For the text-containing cell, return its midpoint in (x, y) coordinate format. 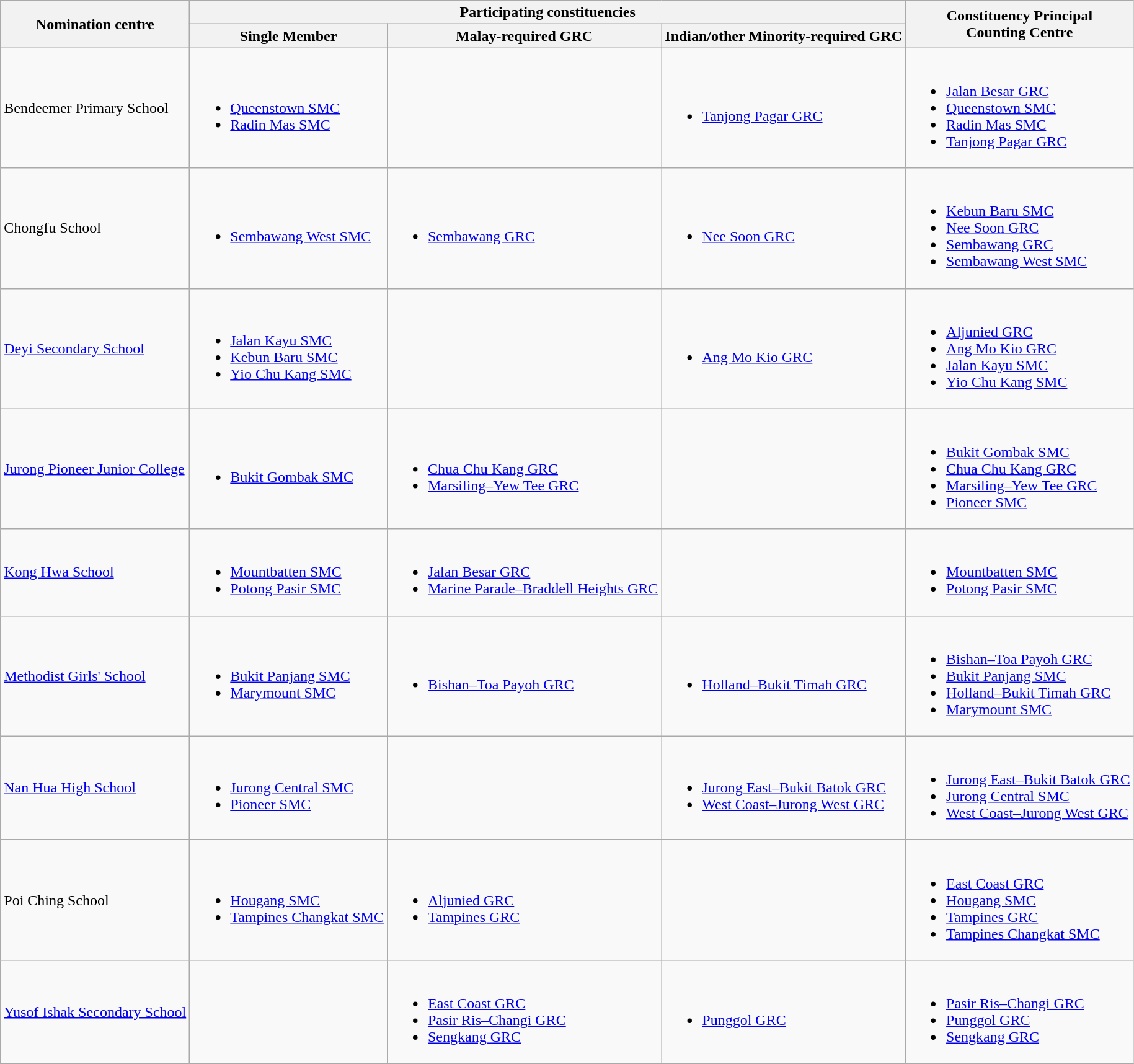
Queenstown SMCRadin Mas SMC (289, 108)
Sembawang GRC (524, 228)
Malay-required GRC (524, 36)
Kebun Baru SMCNee Soon GRCSembawang GRCSembawang West SMC (1020, 228)
Jurong East–Bukit Batok GRCWest Coast–Jurong West GRC (784, 787)
Aljunied GRCAng Mo Kio GRCJalan Kayu SMCYio Chu Kang SMC (1020, 348)
Yusof Ishak Secondary School (95, 1012)
Poi Ching School (95, 900)
Sembawang West SMC (289, 228)
Bendeemer Primary School (95, 108)
Pasir Ris–Changi GRCPunggol GRCSengkang GRC (1020, 1012)
Kong Hwa School (95, 572)
Nan Hua High School (95, 787)
Jurong East–Bukit Batok GRCJurong Central SMCWest Coast–Jurong West GRC (1020, 787)
East Coast GRCHougang SMCTampines GRCTampines Changkat SMC (1020, 900)
Punggol GRC (784, 1012)
Indian/other Minority-required GRC (784, 36)
Chua Chu Kang GRCMarsiling–Yew Tee GRC (524, 469)
Chongfu School (95, 228)
Hougang SMCTampines Changkat SMC (289, 900)
Deyi Secondary School (95, 348)
Nee Soon GRC (784, 228)
Bukit Gombak SMCChua Chu Kang GRCMarsiling–Yew Tee GRCPioneer SMC (1020, 469)
Single Member (289, 36)
Holland–Bukit Timah GRC (784, 676)
Constituency PrincipalCounting Centre (1020, 24)
Bishan–Toa Payoh GRCBukit Panjang SMCHolland–Bukit Timah GRCMarymount SMC (1020, 676)
Tanjong Pagar GRC (784, 108)
Jalan Besar GRCQueenstown SMCRadin Mas SMCTanjong Pagar GRC (1020, 108)
Bishan–Toa Payoh GRC (524, 676)
Jalan Kayu SMCKebun Baru SMCYio Chu Kang SMC (289, 348)
Methodist Girls' School (95, 676)
Bukit Panjang SMCMarymount SMC (289, 676)
Jurong Central SMCPioneer SMC (289, 787)
Jurong Pioneer Junior College (95, 469)
Aljunied GRCTampines GRC (524, 900)
Bukit Gombak SMC (289, 469)
Nomination centre (95, 24)
East Coast GRCPasir Ris–Changi GRCSengkang GRC (524, 1012)
Participating constituencies (548, 12)
Ang Mo Kio GRC (784, 348)
Jalan Besar GRCMarine Parade–Braddell Heights GRC (524, 572)
